Provide the (X, Y) coordinate of the cell's center where the given text is located.  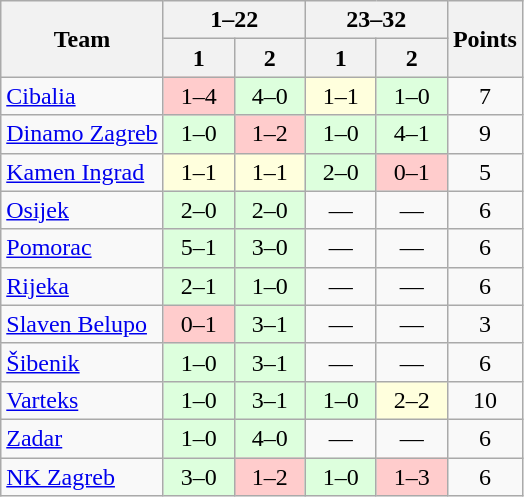
Kamen Ingrad (82, 172)
Zadar (82, 438)
4–1 (412, 134)
1–4 (198, 96)
2–2 (412, 400)
1–3 (412, 477)
Osijek (82, 210)
Cibalia (82, 96)
5 (484, 172)
Team (82, 39)
Slaven Belupo (82, 324)
3 (484, 324)
Dinamo Zagreb (82, 134)
Šibenik (82, 362)
Points (484, 39)
NK Zagreb (82, 477)
5–1 (198, 248)
Rijeka (82, 286)
Varteks (82, 400)
23–32 (376, 20)
9 (484, 134)
7 (484, 96)
2–1 (198, 286)
1–22 (234, 20)
10 (484, 400)
Pomorac (82, 248)
